From the cell containing the given text, extract its center point as (x, y) coordinate. 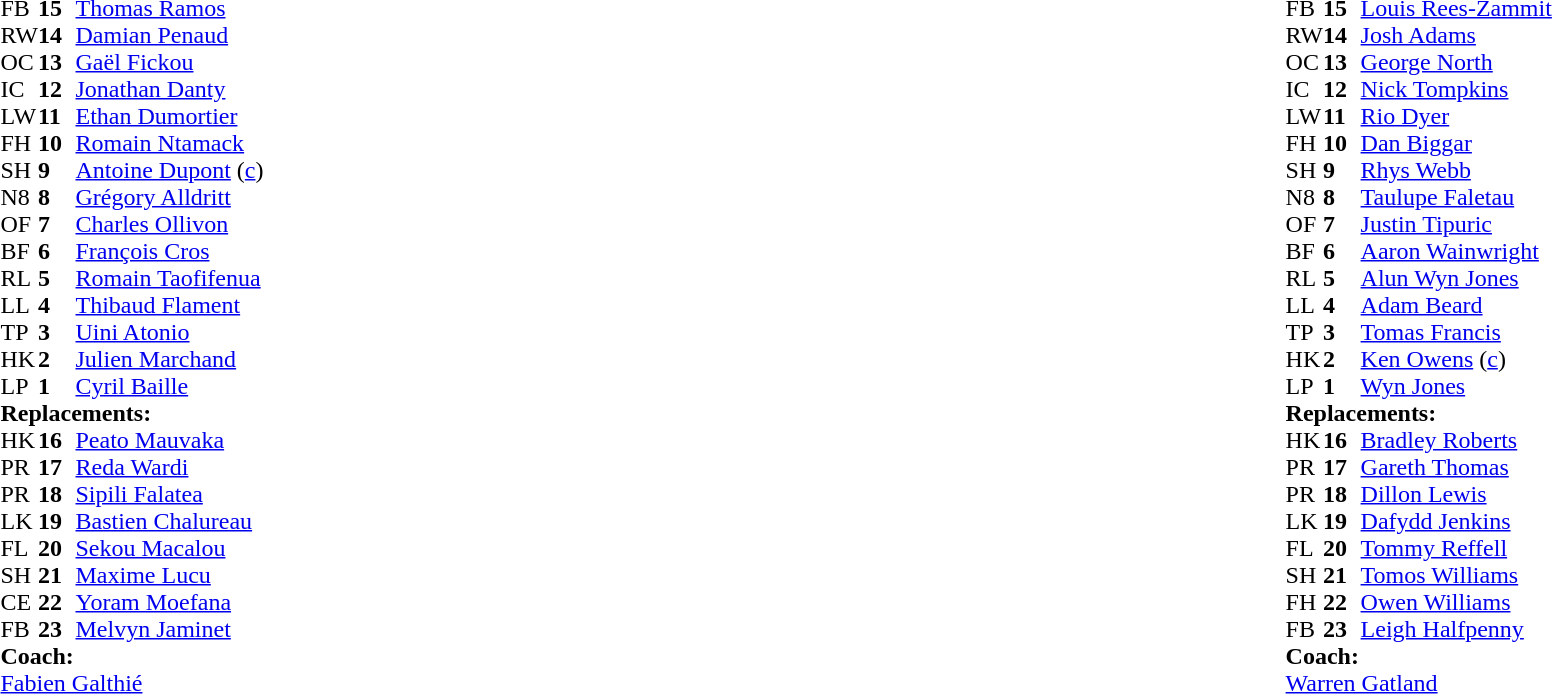
Dillon Lewis (1456, 494)
Dan Biggar (1456, 144)
Tomas Francis (1456, 332)
Justin Tipuric (1456, 224)
Peato Mauvaka (170, 440)
Maxime Lucu (170, 576)
Romain Ntamack (170, 144)
Thibaud Flament (170, 306)
Sipili Falatea (170, 494)
Rhys Webb (1456, 170)
Tomos Williams (1456, 576)
Wyn Jones (1456, 386)
Bradley Roberts (1456, 440)
Ken Owens (c) (1456, 360)
Aaron Wainwright (1456, 252)
Charles Ollivon (170, 224)
Tommy Reffell (1456, 548)
Melvyn Jaminet (170, 630)
Antoine Dupont (c) (170, 170)
George North (1456, 62)
Josh Adams (1456, 36)
Cyril Baille (170, 386)
Jonathan Danty (170, 90)
Yoram Moefana (170, 602)
Adam Beard (1456, 306)
Leigh Halfpenny (1456, 630)
Reda Wardi (170, 468)
Julien Marchand (170, 360)
Sekou Macalou (170, 548)
Grégory Alldritt (170, 198)
Bastien Chalureau (170, 522)
Rio Dyer (1456, 116)
Alun Wyn Jones (1456, 278)
CE (19, 602)
Gaël Fickou (170, 62)
Dafydd Jenkins (1456, 522)
Uini Atonio (170, 332)
François Cros (170, 252)
Damian Penaud (170, 36)
Nick Tompkins (1456, 90)
Romain Taofifenua (170, 278)
Gareth Thomas (1456, 468)
Taulupe Faletau (1456, 198)
Ethan Dumortier (170, 116)
Owen Williams (1456, 602)
